Scan for the cell matching the given text and deliver its (X, Y) coordinate at center. 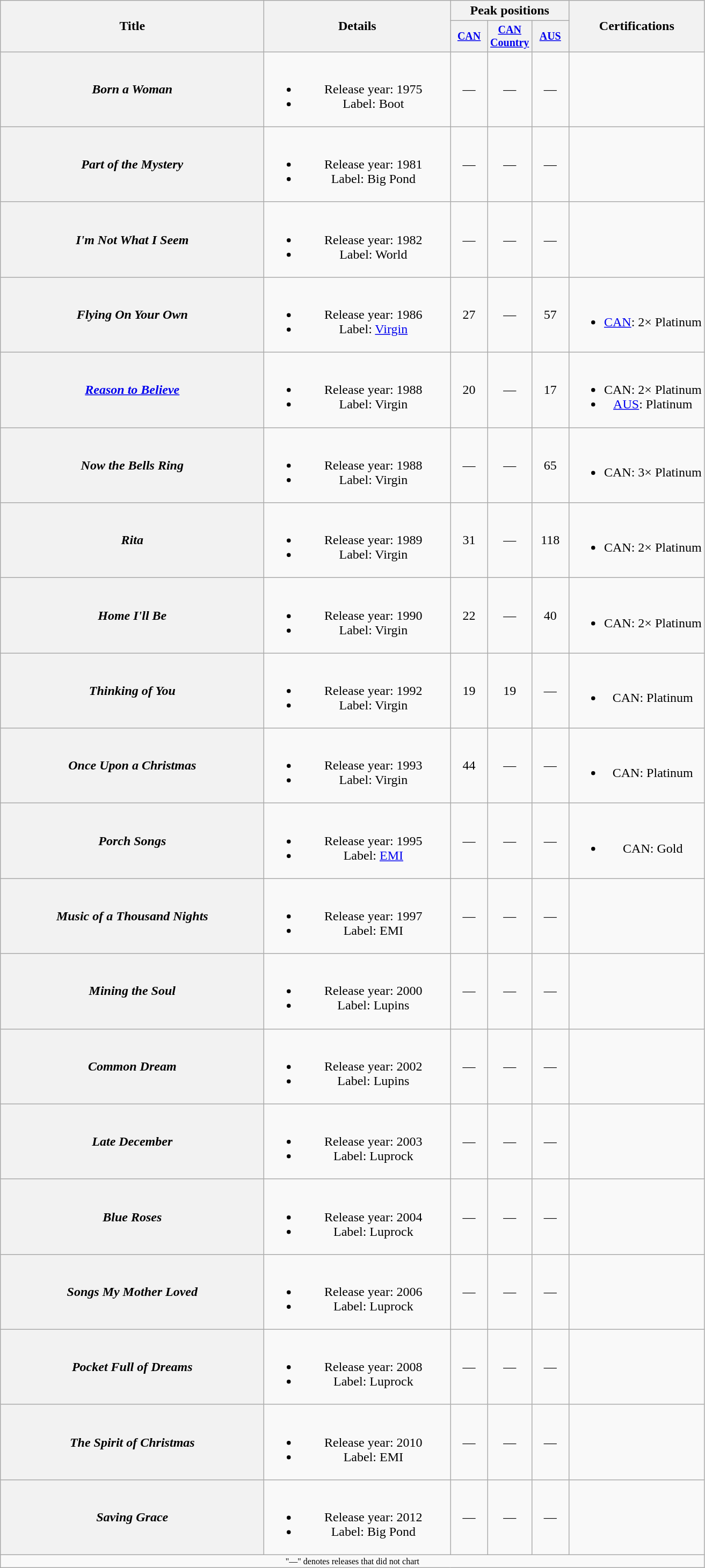
CAN: 2× PlatinumAUS: Platinum (637, 390)
Once Upon a Christmas (132, 766)
Title (132, 26)
Born a Woman (132, 89)
Release year: 1975Label: Boot (358, 89)
Late December (132, 1141)
57 (550, 314)
Certifications (637, 26)
Release year: 1995Label: EMI (358, 841)
Release year: 1986Label: Virgin (358, 314)
CAN (469, 36)
Release year: 1992Label: Virgin (358, 691)
Home I'll Be (132, 616)
Blue Roses (132, 1217)
Peak positions (510, 11)
Release year: 2000Label: Lupins (358, 991)
Common Dream (132, 1066)
Thinking of You (132, 691)
Songs My Mother Loved (132, 1292)
Release year: 1993Label: Virgin (358, 766)
17 (550, 390)
Release year: 1981Label: Big Pond (358, 164)
Porch Songs (132, 841)
Saving Grace (132, 1517)
27 (469, 314)
Release year: 1997Label: EMI (358, 916)
AUS (550, 36)
Mining the Soul (132, 991)
Release year: 2003Label: Luprock (358, 1141)
31 (469, 540)
Now the Bells Ring (132, 465)
I'm Not What I Seem (132, 239)
The Spirit of Christmas (132, 1442)
Reason to Believe (132, 390)
Release year: 2010Label: EMI (358, 1442)
Rita (132, 540)
20 (469, 390)
Part of the Mystery (132, 164)
Release year: 2006Label: Luprock (358, 1292)
"—" denotes releases that did not chart (352, 1562)
118 (550, 540)
Release year: 2008Label: Luprock (358, 1367)
22 (469, 616)
CAN: Gold (637, 841)
Release year: 1982Label: World (358, 239)
Details (358, 26)
Release year: 2002Label: Lupins (358, 1066)
Music of a Thousand Nights (132, 916)
65 (550, 465)
Release year: 1989Label: Virgin (358, 540)
Release year: 2012Label: Big Pond (358, 1517)
44 (469, 766)
CAN: 3× Platinum (637, 465)
Flying On Your Own (132, 314)
CAN Country (510, 36)
40 (550, 616)
Release year: 2004Label: Luprock (358, 1217)
Pocket Full of Dreams (132, 1367)
Release year: 1990Label: Virgin (358, 616)
